Locate the cell with the specified text and output its [X, Y] center coordinate. 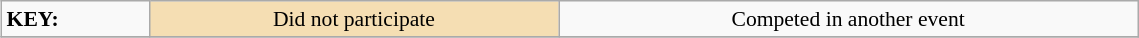
KEY: [76, 19]
Competed in another event [848, 19]
Did not participate [354, 19]
